Output the [X, Y] coordinate of the center of the cell containing the given text.  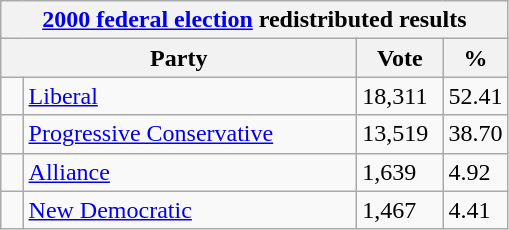
38.70 [476, 134]
New Democratic [190, 210]
Party [179, 58]
18,311 [400, 96]
13,519 [400, 134]
Vote [400, 58]
2000 federal election redistributed results [254, 20]
1,639 [400, 172]
52.41 [476, 96]
Progressive Conservative [190, 134]
Liberal [190, 96]
Alliance [190, 172]
% [476, 58]
4.41 [476, 210]
4.92 [476, 172]
1,467 [400, 210]
